Return (X, Y) of the center of cell containing provided text 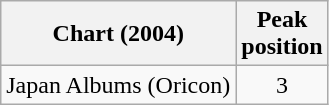
3 (282, 85)
Peakposition (282, 34)
Chart (2004) (118, 34)
Japan Albums (Oricon) (118, 85)
